For the text-containing cell, return its midpoint in [X, Y] coordinate format. 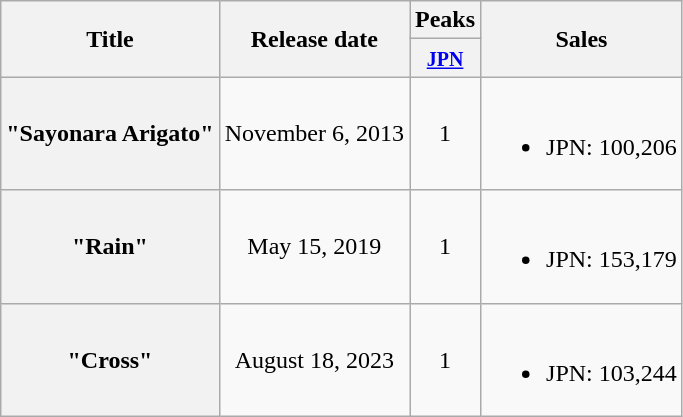
"Sayonara Arigato" [110, 134]
May 15, 2019 [314, 246]
JPN [446, 58]
Release date [314, 39]
Sales [582, 39]
November 6, 2013 [314, 134]
Title [110, 39]
JPN: 100,206 [582, 134]
JPN: 103,244 [582, 360]
Peaks [446, 20]
JPN: 153,179 [582, 246]
"Cross" [110, 360]
August 18, 2023 [314, 360]
"Rain" [110, 246]
